Locate the cell with the specified text and output its [X, Y] center coordinate. 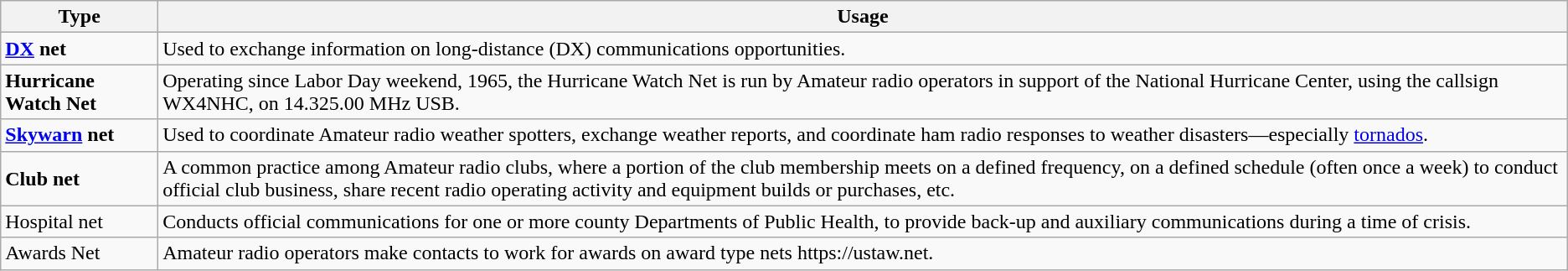
Used to exchange information on long-distance (DX) communications opportunities. [863, 49]
Type [80, 17]
Skywarn net [80, 135]
Hurricane Watch Net [80, 92]
Club net [80, 178]
Usage [863, 17]
Awards Net [80, 253]
Hospital net [80, 221]
Amateur radio operators make contacts to work for awards on award type nets https://ustaw.net. [863, 253]
DX net [80, 49]
